Return (x, y) of the center of cell containing provided text 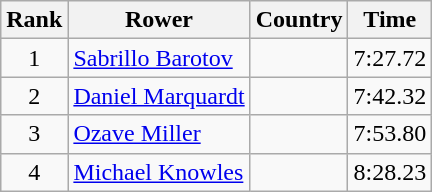
Ozave Miller (159, 134)
Michael Knowles (159, 172)
7:53.80 (390, 134)
1 (34, 58)
Country (299, 20)
Daniel Marquardt (159, 96)
2 (34, 96)
3 (34, 134)
Rower (159, 20)
Time (390, 20)
8:28.23 (390, 172)
Rank (34, 20)
7:42.32 (390, 96)
4 (34, 172)
7:27.72 (390, 58)
Sabrillo Barotov (159, 58)
